Return the (X, Y) coordinate for the center point of the cell that contains the specified text.  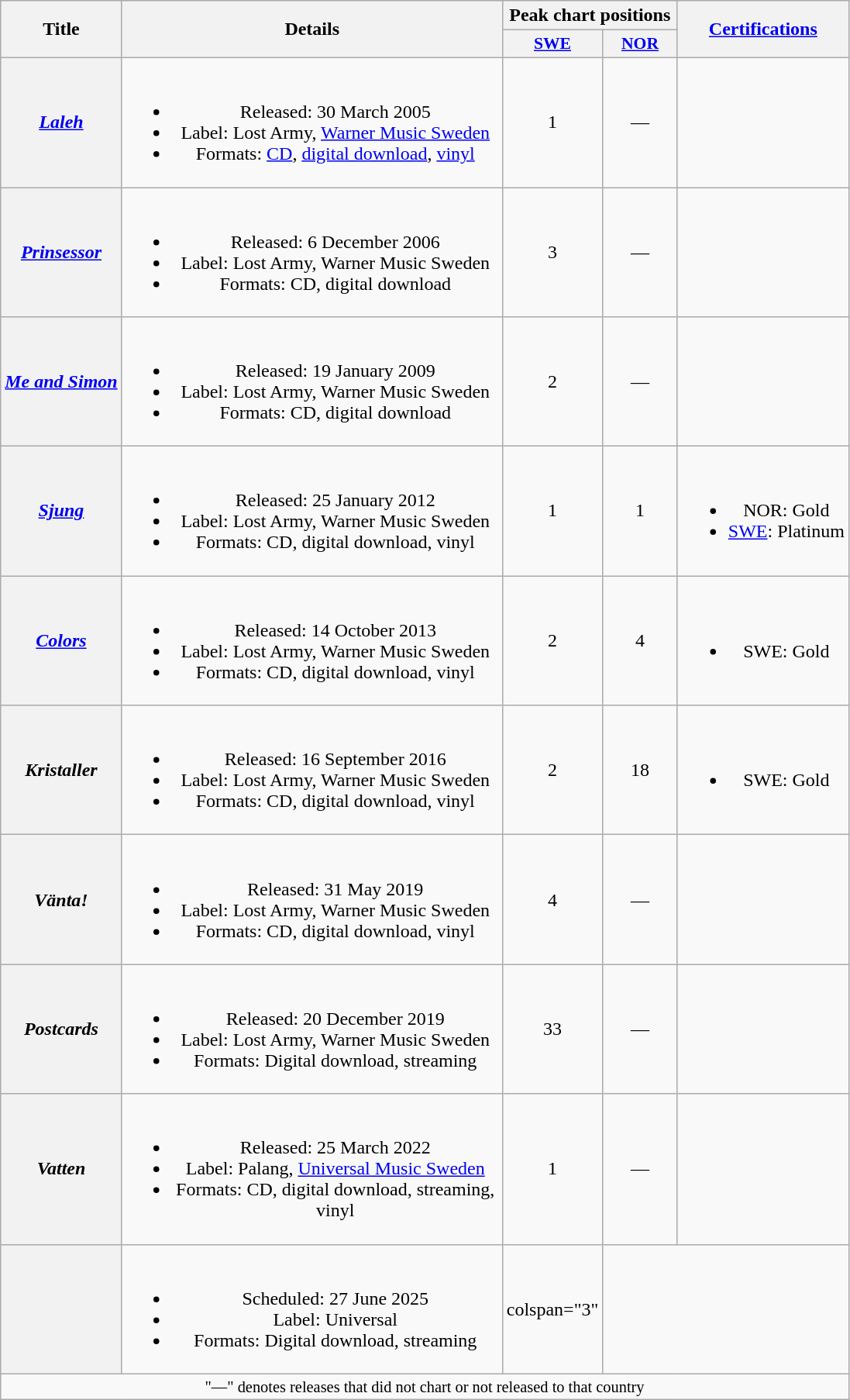
Me and Simon (61, 381)
SWE (552, 44)
Colors (61, 640)
33 (552, 1029)
colspan="3" (552, 1309)
Released: 20 December 2019Label: Lost Army, Warner Music SwedenFormats: Digital download, streaming (311, 1029)
Vänta! (61, 899)
Released: 19 January 2009Label: Lost Army, Warner Music SwedenFormats: CD, digital download (311, 381)
Sjung (61, 512)
Released: 6 December 2006Label: Lost Army, Warner Music SwedenFormats: CD, digital download (311, 253)
NOR (640, 44)
Released: 16 September 2016Label: Lost Army, Warner Music SwedenFormats: CD, digital download, vinyl (311, 771)
Vatten (61, 1169)
3 (552, 253)
Kristaller (61, 771)
Certifications (762, 29)
Details (311, 29)
Prinsessor (61, 253)
Laleh (61, 122)
Scheduled: 27 June 2025Label: UniversalFormats: Digital download, streaming (311, 1309)
Released: 25 January 2012Label: Lost Army, Warner Music SwedenFormats: CD, digital download, vinyl (311, 512)
Released: 14 October 2013Label: Lost Army, Warner Music SwedenFormats: CD, digital download, vinyl (311, 640)
Released: 30 March 2005Label: Lost Army, Warner Music SwedenFormats: CD, digital download, vinyl (311, 122)
"—" denotes releases that did not chart or not released to that country (425, 1387)
Title (61, 29)
Released: 25 March 2022Label: Palang, Universal Music SwedenFormats: CD, digital download, streaming, vinyl (311, 1169)
Postcards (61, 1029)
Peak chart positions (590, 16)
Released: 31 May 2019Label: Lost Army, Warner Music SwedenFormats: CD, digital download, vinyl (311, 899)
NOR: GoldSWE: Platinum (762, 512)
18 (640, 771)
